Extract the (X, Y) coordinate from the center of the cell holding the provided text.  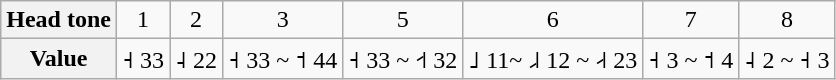
˧ 33 ~ ˦ 44 (283, 59)
6 (553, 20)
˩ 11~ ˩˨ 12 ~ ˨˧ 23 (553, 59)
8 (787, 20)
1 (142, 20)
Value (59, 59)
2 (196, 20)
Head tone (59, 20)
˧ 3 ~ ˦ 4 (691, 59)
˨ 2 ~ ˧ 3 (787, 59)
5 (403, 20)
3 (283, 20)
7 (691, 20)
˧ 33 ~ ˧˦ 32 (403, 59)
˧ 33 (142, 59)
˨ 22 (196, 59)
